Capture the cell that displays the provided text and extract its [x, y] central coordinate. 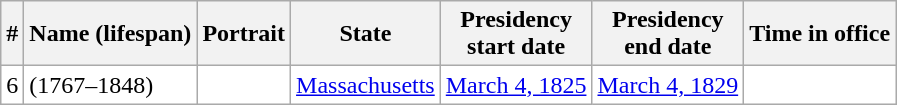
Name (lifespan) [110, 34]
# [12, 34]
Presidencystart date [516, 34]
Presidencyend date [668, 34]
Time in office [820, 34]
6 [12, 85]
(1767–1848) [110, 85]
March 4, 1825 [516, 85]
March 4, 1829 [668, 85]
State [366, 34]
Massachusetts [366, 85]
Portrait [244, 34]
